For the text-containing cell, return its midpoint in [x, y] coordinate format. 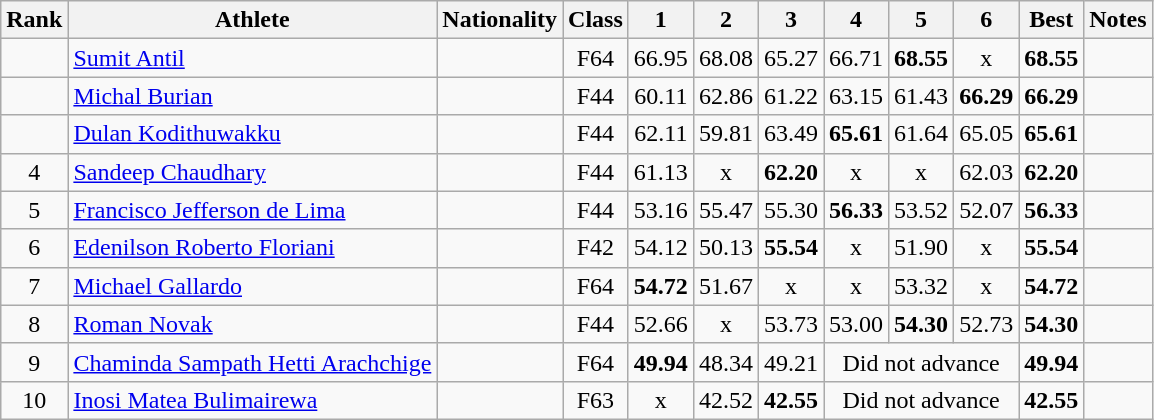
F63 [596, 400]
52.73 [986, 324]
61.13 [660, 172]
7 [34, 286]
65.05 [986, 134]
49.21 [790, 362]
Class [596, 20]
F42 [596, 248]
3 [790, 20]
48.34 [726, 362]
50.13 [726, 248]
60.11 [660, 96]
Athlete [252, 20]
Chaminda Sampath Hetti Arachchige [252, 362]
52.07 [986, 210]
42.52 [726, 400]
62.86 [726, 96]
53.32 [922, 286]
53.73 [790, 324]
Sumit Antil [252, 58]
Notes [1118, 20]
Michael Gallardo [252, 286]
54.12 [660, 248]
Dulan Kodithuwakku [252, 134]
66.71 [856, 58]
61.64 [922, 134]
52.66 [660, 324]
Nationality [500, 20]
Best [1052, 20]
9 [34, 362]
10 [34, 400]
Inosi Matea Bulimairewa [252, 400]
63.49 [790, 134]
Edenilson Roberto Floriani [252, 248]
65.27 [790, 58]
8 [34, 324]
62.11 [660, 134]
61.22 [790, 96]
Michal Burian [252, 96]
59.81 [726, 134]
51.90 [922, 248]
51.67 [726, 286]
2 [726, 20]
62.03 [986, 172]
55.30 [790, 210]
1 [660, 20]
63.15 [856, 96]
66.95 [660, 58]
55.47 [726, 210]
53.16 [660, 210]
53.52 [922, 210]
68.08 [726, 58]
53.00 [856, 324]
61.43 [922, 96]
Francisco Jefferson de Lima [252, 210]
Sandeep Chaudhary [252, 172]
Roman Novak [252, 324]
Rank [34, 20]
